Extract the [X, Y] coordinate from the center of the cell holding the provided text.  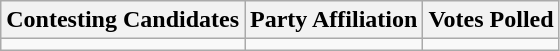
Party Affiliation [334, 20]
Votes Polled [491, 20]
Contesting Candidates [123, 20]
